Search for the cell housing the specified text and yield its (X, Y) center coordinate. 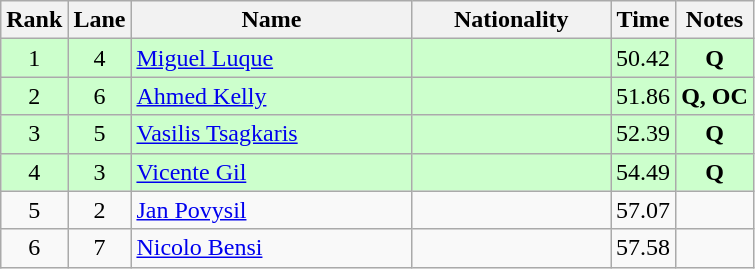
Name (272, 20)
Vicente Gil (272, 172)
52.39 (644, 134)
Rank (34, 20)
7 (100, 248)
Notes (715, 20)
Lane (100, 20)
51.86 (644, 96)
Nationality (512, 20)
57.07 (644, 210)
50.42 (644, 58)
Q, OC (715, 96)
1 (34, 58)
Time (644, 20)
Ahmed Kelly (272, 96)
Jan Povysil (272, 210)
Miguel Luque (272, 58)
57.58 (644, 248)
Vasilis Tsagkaris (272, 134)
54.49 (644, 172)
Nicolo Bensi (272, 248)
